From the cell containing the given text, extract its center point as [x, y] coordinate. 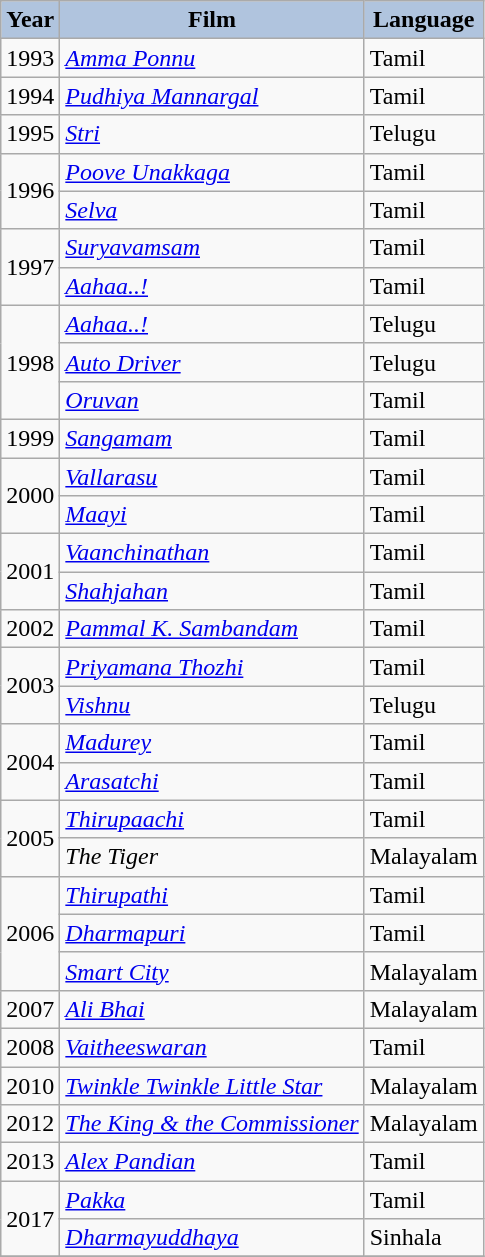
The Tiger [212, 857]
Amma Ponnu [212, 58]
Pudhiya Mannargal [212, 96]
Dharmayuddhaya [212, 1238]
2004 [30, 762]
2008 [30, 1047]
2010 [30, 1085]
Sangamam [212, 438]
Oruvan [212, 400]
Poove Unakkaga [212, 172]
Maayi [212, 515]
1995 [30, 134]
Stri [212, 134]
Smart City [212, 971]
Thirupathi [212, 895]
1993 [30, 58]
Selva [212, 210]
2013 [30, 1162]
Arasatchi [212, 781]
Sinhala [424, 1238]
2017 [30, 1219]
2006 [30, 933]
Vallarasu [212, 477]
1998 [30, 362]
Film [212, 20]
Suryavamsam [212, 248]
Twinkle Twinkle Little Star [212, 1085]
2001 [30, 572]
2005 [30, 838]
Vaitheeswaran [212, 1047]
Year [30, 20]
Pammal K. Sambandam [212, 629]
The King & the Commissioner [212, 1124]
1997 [30, 267]
2000 [30, 496]
Priyamana Thozhi [212, 667]
2003 [30, 686]
2007 [30, 1009]
Thirupaachi [212, 819]
Pakka [212, 1200]
Shahjahan [212, 591]
Alex Pandian [212, 1162]
Ali Bhai [212, 1009]
Vaanchinathan [212, 553]
2002 [30, 629]
Auto Driver [212, 362]
2012 [30, 1124]
1999 [30, 438]
Madurey [212, 743]
1996 [30, 191]
1994 [30, 96]
Language [424, 20]
Vishnu [212, 705]
Dharmapuri [212, 933]
